Scan for the cell matching the given text and deliver its [x, y] coordinate at center. 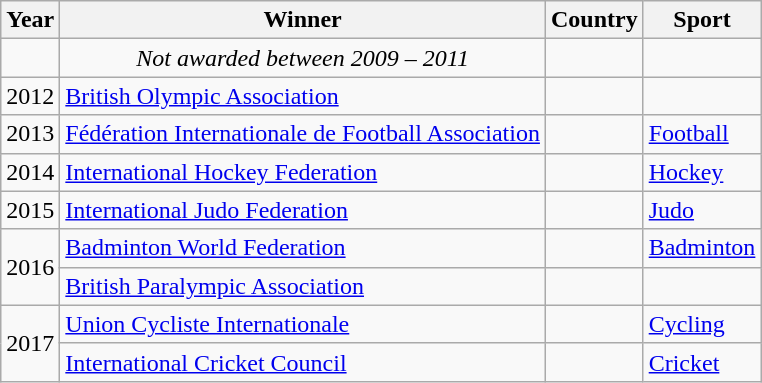
Badminton [702, 248]
Hockey [702, 172]
Badminton World Federation [303, 248]
2015 [30, 210]
Not awarded between 2009 – 2011 [303, 58]
Judo [702, 210]
Sport [702, 20]
Cricket [702, 362]
Winner [303, 20]
Cycling [702, 324]
Football [702, 134]
Country [594, 20]
British Paralympic Association [303, 286]
2017 [30, 343]
2012 [30, 96]
2016 [30, 267]
Union Cycliste Internationale [303, 324]
Fédération Internationale de Football Association [303, 134]
Year [30, 20]
2013 [30, 134]
International Judo Federation [303, 210]
2014 [30, 172]
International Hockey Federation [303, 172]
International Cricket Council [303, 362]
British Olympic Association [303, 96]
